Pinpoint the cell where the given text exists, returning its [X, Y] midpoint coordinate. 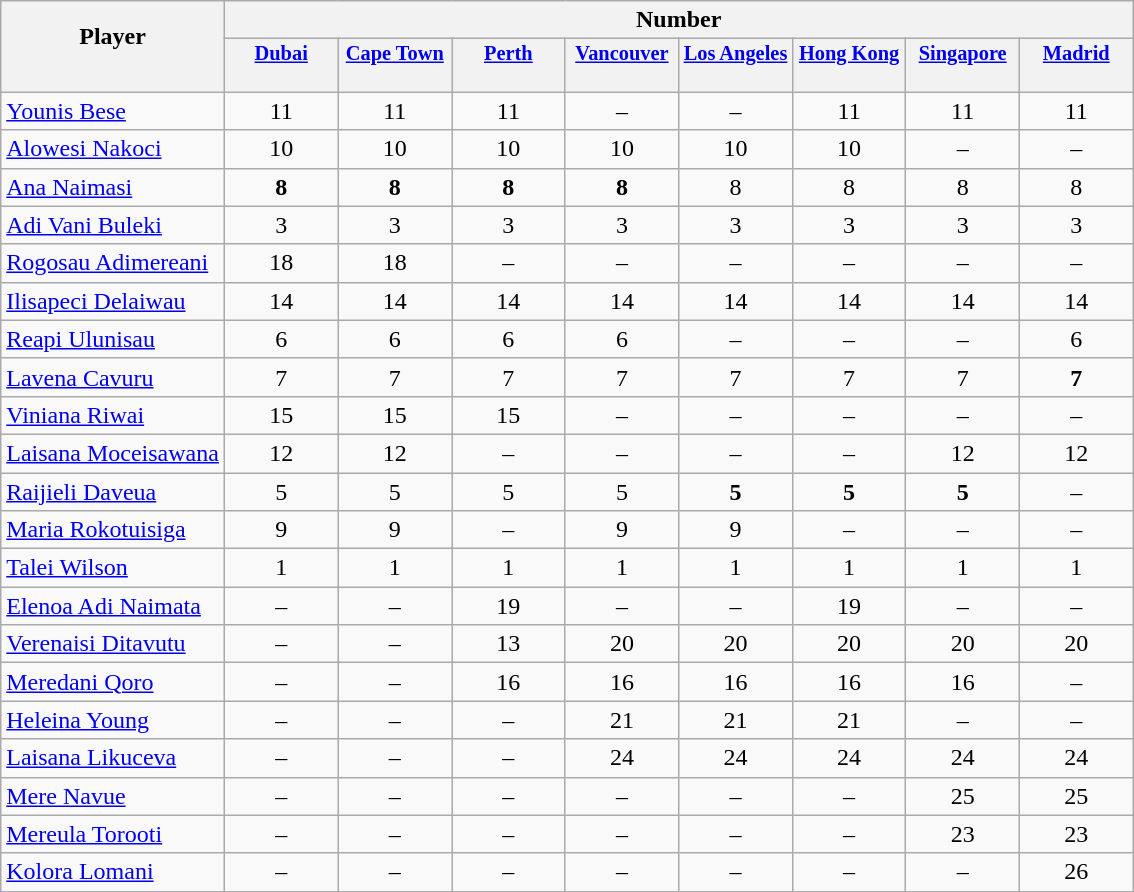
Perth [509, 54]
Heleina Young [113, 720]
Alowesi Nakoci [113, 149]
Meredani Qoro [113, 682]
Ilisapeci Delaiwau [113, 301]
Laisana Moceisawana [113, 453]
Raijieli Daveua [113, 491]
Number [678, 20]
Mere Navue [113, 796]
Verenaisi Ditavutu [113, 644]
Lavena Cavuru [113, 377]
Viniana Riwai [113, 415]
Player [113, 36]
Adi Vani Buleki [113, 225]
Talei Wilson [113, 568]
Younis Bese [113, 111]
Vancouver [622, 54]
Laisana Likuceva [113, 758]
Ana Naimasi [113, 187]
Madrid [1076, 54]
26 [1076, 872]
Los Angeles [736, 54]
Cape Town [395, 54]
Singapore [963, 54]
Maria Rokotuisiga [113, 530]
Reapi Ulunisau [113, 339]
13 [509, 644]
Elenoa Adi Naimata [113, 606]
Rogosau Adimereani [113, 263]
Hong Kong [849, 54]
Kolora Lomani [113, 872]
Dubai [281, 54]
Mereula Torooti [113, 834]
